Determine the [X, Y] coordinate at the center of the cell enclosing the given text.  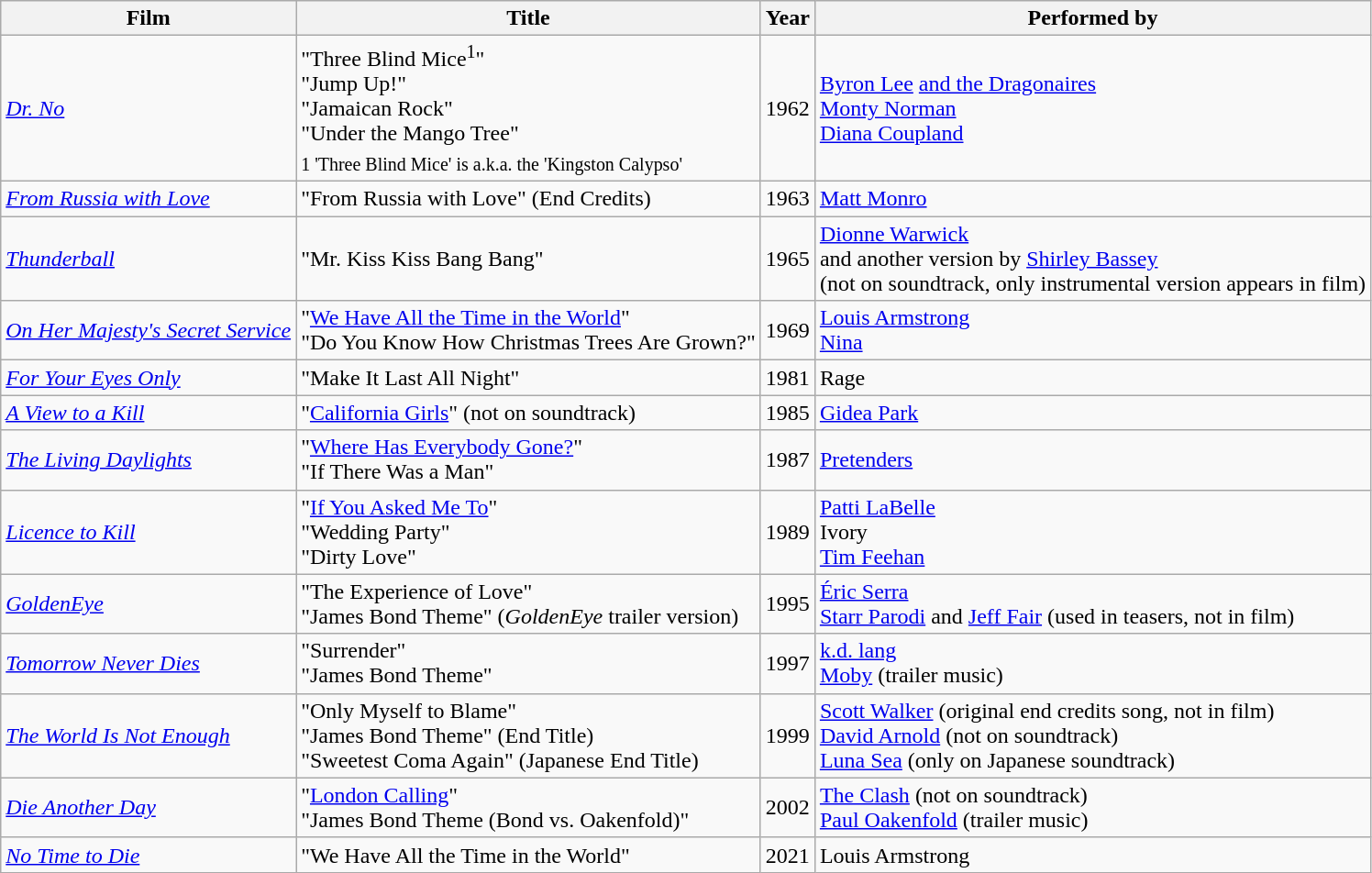
Die Another Day [149, 807]
"If You Asked Me To""Wedding Party""Dirty Love" [528, 532]
The Clash (not on soundtrack)Paul Oakenfold (trailer music) [1092, 807]
Title [528, 18]
1989 [787, 532]
2021 [787, 855]
Licence to Kill [149, 532]
1995 [787, 603]
Louis Armstrong [1092, 855]
"From Russia with Love" (End Credits) [528, 199]
Byron Lee and the Dragonaires Monty Norman Diana Coupland [1092, 108]
Tomorrow Never Dies [149, 664]
For Your Eyes Only [149, 378]
Dr. No [149, 108]
k.d. langMoby (trailer music) [1092, 664]
Éric SerraStarr Parodi and Jeff Fair (used in teasers, not in film) [1092, 603]
1987 [787, 460]
Year [787, 18]
1965 [787, 259]
Gidea Park [1092, 413]
From Russia with Love [149, 199]
1969 [787, 330]
Dionne Warwickand another version by Shirley Bassey(not on soundtrack, only instrumental version appears in film) [1092, 259]
"The Experience of Love""James Bond Theme" (GoldenEye trailer version) [528, 603]
"Only Myself to Blame""James Bond Theme" (End Title)"Sweetest Coma Again" (Japanese End Title) [528, 735]
Matt Monro [1092, 199]
"We Have All the Time in the World" [528, 855]
"Surrender""James Bond Theme" [528, 664]
Patti LaBelleIvoryTim Feehan [1092, 532]
On Her Majesty's Secret Service [149, 330]
No Time to Die [149, 855]
"Three Blind Mice1" "Jump Up!" "Jamaican Rock" "Under the Mango Tree"1 'Three Blind Mice' is a.k.a. the 'Kingston Calypso' [528, 108]
Scott Walker (original end credits song, not in film)David Arnold (not on soundtrack)Luna Sea (only on Japanese soundtrack) [1092, 735]
Rage [1092, 378]
"Where Has Everybody Gone?" "If There Was a Man" [528, 460]
1999 [787, 735]
Thunderball [149, 259]
Pretenders [1092, 460]
The Living Daylights [149, 460]
1981 [787, 378]
1963 [787, 199]
1962 [787, 108]
"We Have All the Time in the World" "Do You Know How Christmas Trees Are Grown?" [528, 330]
A View to a Kill [149, 413]
GoldenEye [149, 603]
"California Girls" (not on soundtrack) [528, 413]
Performed by [1092, 18]
The World Is Not Enough [149, 735]
Film [149, 18]
"Make It Last All Night" [528, 378]
"London Calling""James Bond Theme (Bond vs. Oakenfold)" [528, 807]
1997 [787, 664]
2002 [787, 807]
1985 [787, 413]
"Mr. Kiss Kiss Bang Bang" [528, 259]
Louis Armstrong Nina [1092, 330]
